For the text-containing cell, return its midpoint in (X, Y) coordinate format. 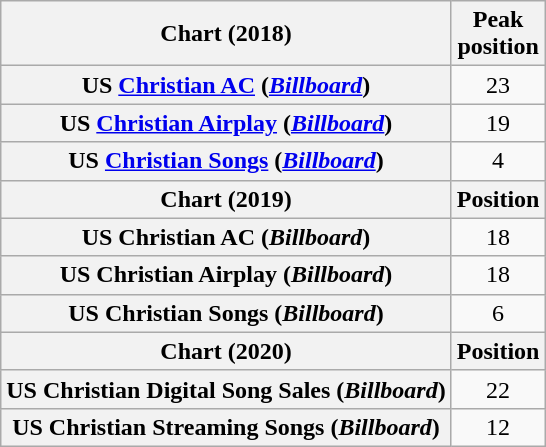
Peakposition (498, 34)
22 (498, 389)
Chart (2020) (226, 351)
6 (498, 313)
12 (498, 427)
US Christian Digital Song Sales (Billboard) (226, 389)
19 (498, 123)
4 (498, 161)
Chart (2018) (226, 34)
US Christian Streaming Songs (Billboard) (226, 427)
Chart (2019) (226, 199)
23 (498, 85)
